From the cell containing the given text, extract its center point as [x, y] coordinate. 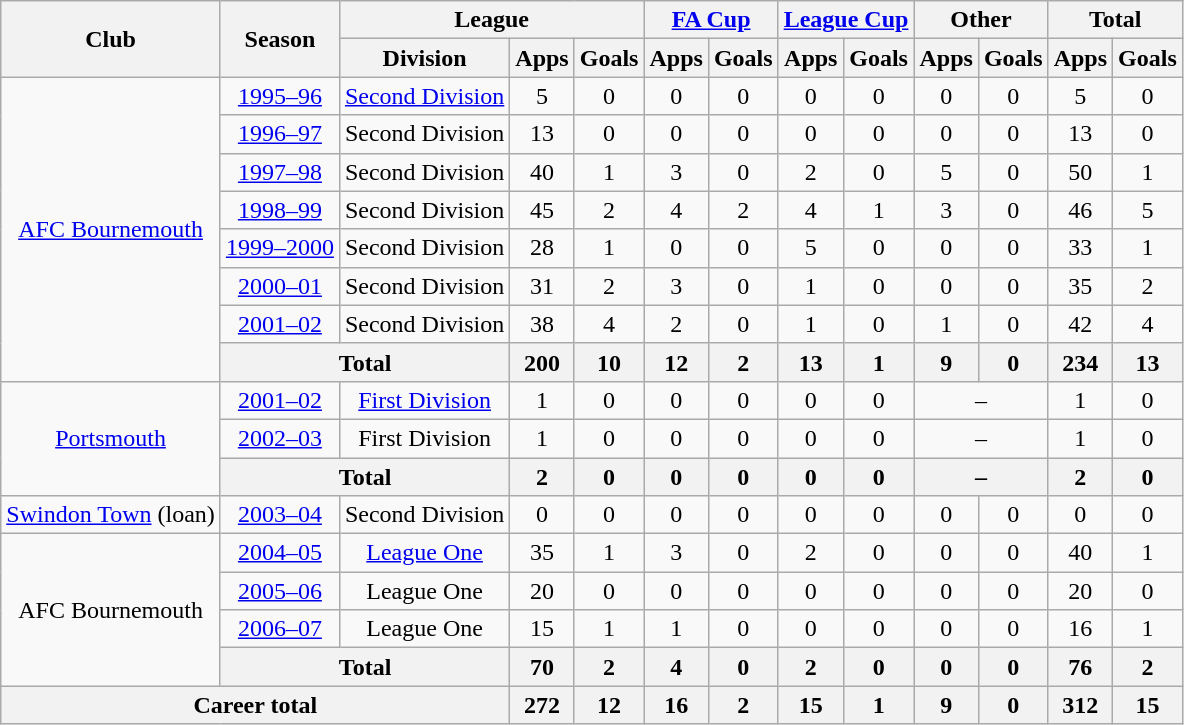
Season [280, 39]
Portsmouth [111, 438]
33 [1080, 248]
234 [1080, 362]
70 [542, 667]
Career total [256, 705]
1997–98 [280, 172]
Swindon Town (loan) [111, 515]
200 [542, 362]
38 [542, 324]
45 [542, 210]
312 [1080, 705]
1996–97 [280, 134]
1999–2000 [280, 248]
Other [981, 20]
1995–96 [280, 96]
42 [1080, 324]
Club [111, 39]
10 [609, 362]
1998–99 [280, 210]
League [492, 20]
Division [424, 58]
76 [1080, 667]
50 [1080, 172]
2006–07 [280, 629]
46 [1080, 210]
2003–04 [280, 515]
28 [542, 248]
2000–01 [280, 286]
2004–05 [280, 553]
2002–03 [280, 438]
31 [542, 286]
League Cup [846, 20]
2005–06 [280, 591]
FA Cup [711, 20]
272 [542, 705]
